Extract the (x, y) coordinate from the center of the cell holding the provided text.  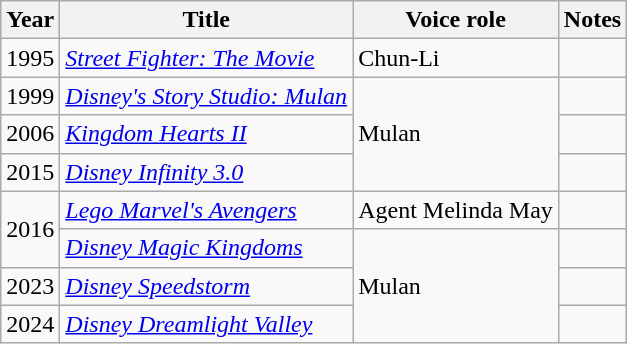
Disney Magic Kingdoms (206, 248)
2024 (30, 324)
Disney Speedstorm (206, 286)
Disney Dreamlight Valley (206, 324)
Disney Infinity 3.0 (206, 172)
2015 (30, 172)
2006 (30, 134)
Title (206, 20)
Year (30, 20)
1999 (30, 96)
Notes (592, 20)
Voice role (456, 20)
2016 (30, 229)
Lego Marvel's Avengers (206, 210)
2023 (30, 286)
Chun-Li (456, 58)
1995 (30, 58)
Agent Melinda May (456, 210)
Disney's Story Studio: Mulan (206, 96)
Kingdom Hearts II (206, 134)
Street Fighter: The Movie (206, 58)
